Output the (X, Y) coordinate of the center of the cell containing the given text.  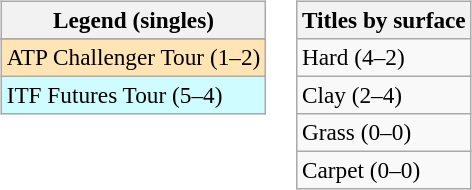
Hard (4–2) (384, 57)
Carpet (0–0) (384, 171)
Grass (0–0) (384, 133)
Clay (2–4) (384, 95)
Legend (singles) (133, 20)
Titles by surface (384, 20)
ITF Futures Tour (5–4) (133, 95)
ATP Challenger Tour (1–2) (133, 57)
